Identify which cell holds the provided text, then report its [X, Y] central coordinate. 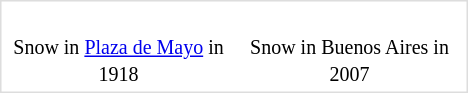
Snow in Plaza de Mayo in 1918 [118, 46]
Snow in Buenos Aires in 2007 [350, 46]
